Return [x, y] of the center of cell containing provided text 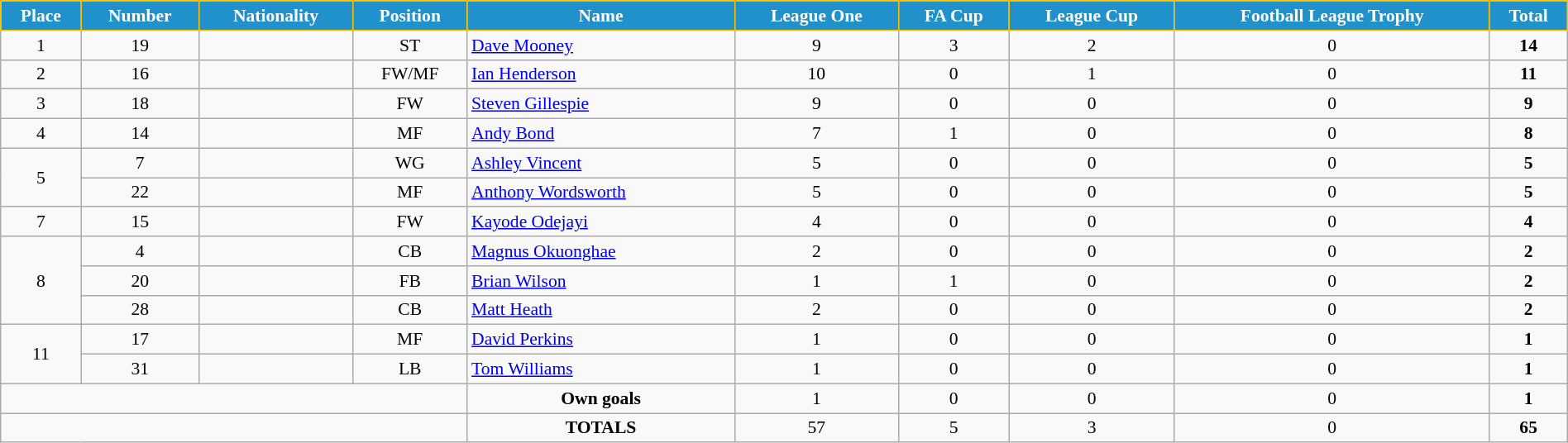
15 [141, 222]
16 [141, 74]
17 [141, 340]
28 [141, 310]
League Cup [1092, 16]
Name [600, 16]
Ashley Vincent [600, 163]
Steven Gillespie [600, 104]
Dave Mooney [600, 45]
FA Cup [954, 16]
League One [817, 16]
57 [817, 428]
Total [1528, 16]
Matt Heath [600, 310]
Place [41, 16]
20 [141, 281]
Magnus Okuonghae [600, 251]
10 [817, 74]
LB [410, 369]
Kayode Odejayi [600, 222]
FW/MF [410, 74]
ST [410, 45]
Football League Trophy [1331, 16]
19 [141, 45]
FB [410, 281]
65 [1528, 428]
Anthony Wordsworth [600, 193]
Own goals [600, 398]
Brian Wilson [600, 281]
Ian Henderson [600, 74]
WG [410, 163]
18 [141, 104]
David Perkins [600, 340]
22 [141, 193]
31 [141, 369]
Nationality [276, 16]
Andy Bond [600, 134]
Tom Williams [600, 369]
TOTALS [600, 428]
Number [141, 16]
Position [410, 16]
